Detect which cell encompasses the target text, then output its (x, y) center coordinate. 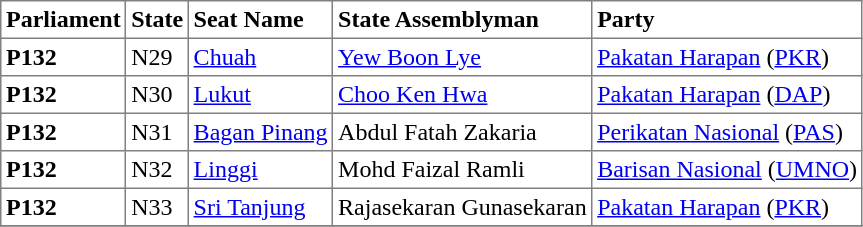
Perikatan Nasional (PAS) (727, 132)
Chuah (260, 57)
Sri Tanjung (260, 207)
N31 (157, 132)
Abdul Fatah Zakaria (462, 132)
Rajasekaran Gunasekaran (462, 207)
Linggi (260, 170)
N32 (157, 170)
State (157, 20)
Pakatan Harapan (DAP) (727, 95)
Seat Name (260, 20)
Yew Boon Lye (462, 57)
Bagan Pinang (260, 132)
Mohd Faizal Ramli (462, 170)
N30 (157, 95)
Choo Ken Hwa (462, 95)
Lukut (260, 95)
Barisan Nasional (UMNO) (727, 170)
N29 (157, 57)
N33 (157, 207)
Party (727, 20)
State Assemblyman (462, 20)
Parliament (64, 20)
